For the text-containing cell, return its midpoint in [x, y] coordinate format. 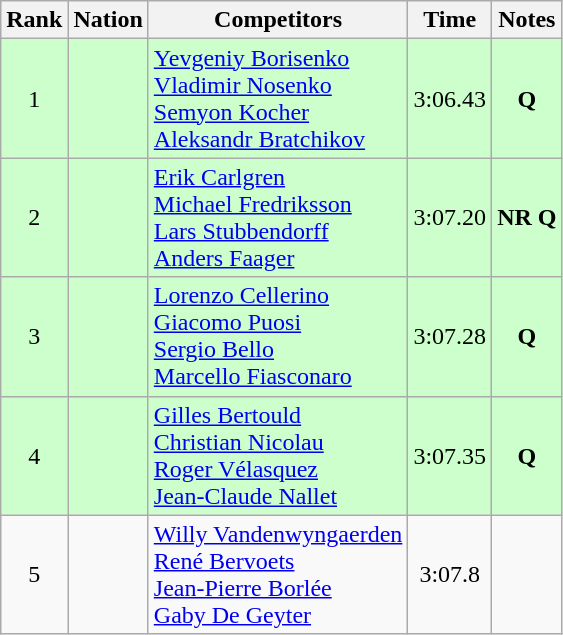
Nation [108, 20]
Willy VandenwyngaerdenRené BervoetsJean-Pierre BorléeGaby De Geyter [278, 574]
Gilles BertouldChristian NicolauRoger VélasquezJean-Claude Nallet [278, 456]
Rank [34, 20]
3:07.20 [450, 218]
Notes [527, 20]
3:07.8 [450, 574]
Time [450, 20]
Competitors [278, 20]
3 [34, 336]
4 [34, 456]
Erik CarlgrenMichael FredrikssonLars StubbendorffAnders Faager [278, 218]
3:07.35 [450, 456]
Yevgeniy BorisenkoVladimir NosenkoSemyon KocherAleksandr Bratchikov [278, 98]
3:07.28 [450, 336]
3:06.43 [450, 98]
NR Q [527, 218]
1 [34, 98]
2 [34, 218]
5 [34, 574]
Lorenzo CellerinoGiacomo PuosiSergio BelloMarcello Fiasconaro [278, 336]
